Search for the cell housing the specified text and yield its (x, y) center coordinate. 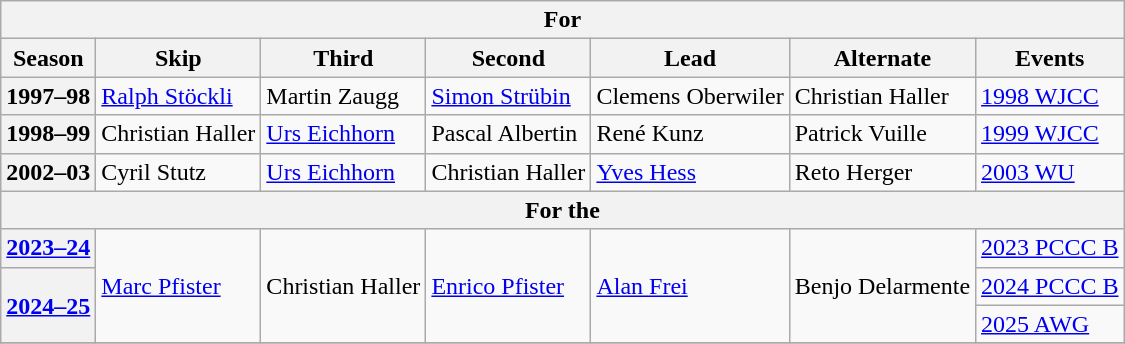
2023 PCCC B (1050, 248)
René Kunz (690, 134)
1997–98 (48, 96)
Alternate (882, 58)
1998–99 (48, 134)
2002–03 (48, 172)
Ralph Stöckli (178, 96)
Enrico Pfister (508, 286)
Season (48, 58)
Pascal Albertin (508, 134)
Yves Hess (690, 172)
Patrick Vuille (882, 134)
2003 WU (1050, 172)
Third (344, 58)
2024–25 (48, 305)
Clemens Oberwiler (690, 96)
1999 WJCC (1050, 134)
Events (1050, 58)
For the (562, 210)
Lead (690, 58)
2023–24 (48, 248)
Cyril Stutz (178, 172)
Benjo Delarmente (882, 286)
Marc Pfister (178, 286)
Simon Strübin (508, 96)
Reto Herger (882, 172)
Skip (178, 58)
1998 WJCC (1050, 96)
For (562, 20)
2024 PCCC B (1050, 286)
Martin Zaugg (344, 96)
2025 AWG (1050, 324)
Alan Frei (690, 286)
Second (508, 58)
